Return the [X, Y] coordinate for the center point of the cell that contains the specified text.  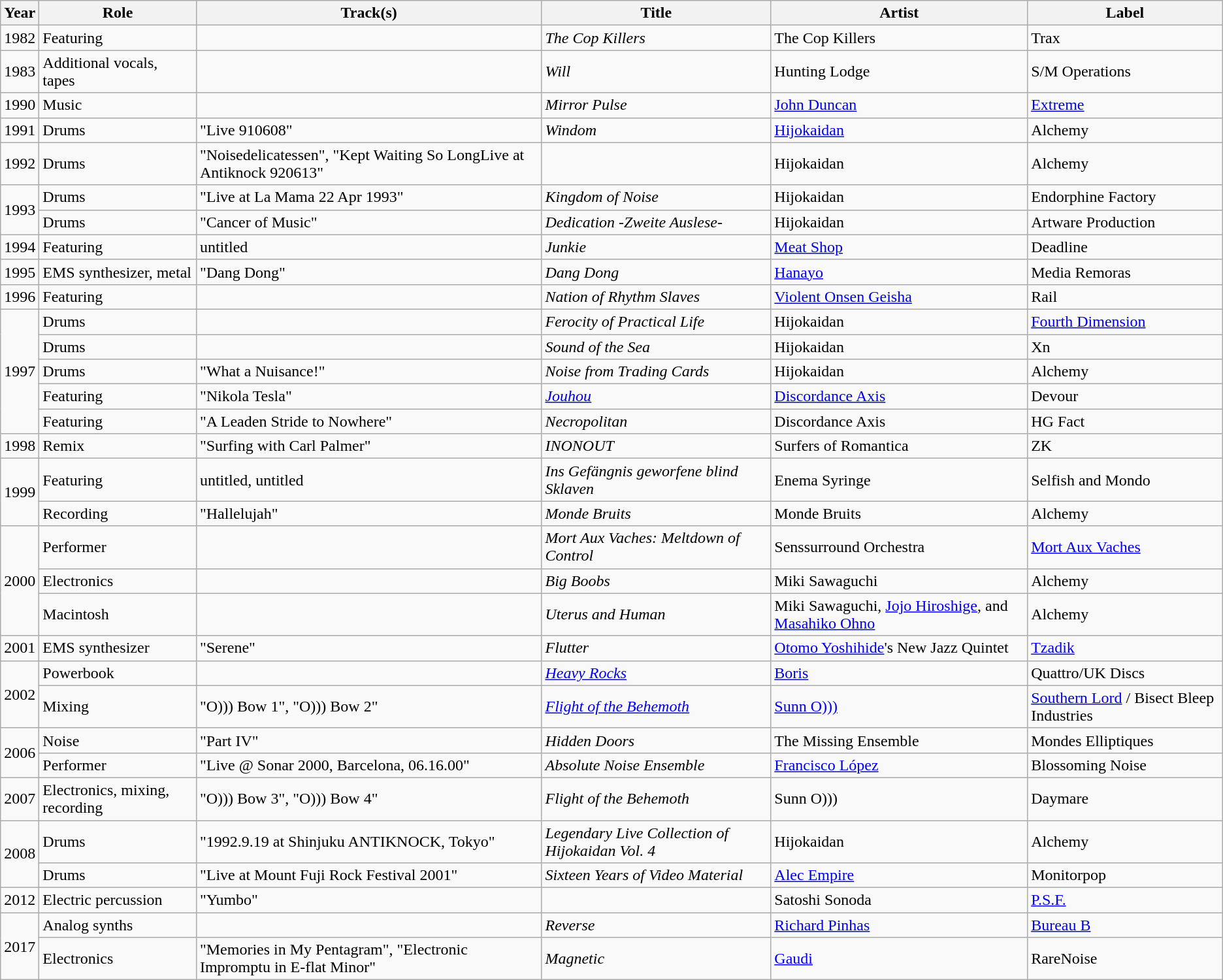
Southern Lord / Bisect Bleep Industries [1125, 707]
Rail [1125, 297]
Windom [656, 130]
EMS synthesizer, metal [118, 272]
The Missing Ensemble [899, 740]
HG Fact [1125, 421]
"Live at La Mama 22 Apr 1993" [368, 197]
1983 [20, 72]
Necropolitan [656, 421]
Flutter [656, 648]
Uterus and Human [656, 614]
"O))) Bow 3", "O))) Bow 4" [368, 798]
1982 [20, 38]
"Cancer of Music" [368, 222]
Title [656, 13]
Endorphine Factory [1125, 197]
Blossoming Noise [1125, 765]
EMS synthesizer [118, 648]
2001 [20, 648]
"Memories in My Pentagram", "Electronic Impromptu in E-flat Minor" [368, 959]
Big Boobs [656, 581]
Powerbook [118, 673]
Music [118, 105]
1991 [20, 130]
Mort Aux Vaches: Meltdown of Control [656, 547]
Electric percussion [118, 900]
Legendary Live Collection of Hijokaidan Vol. 4 [656, 841]
INONOUT [656, 446]
untitled [368, 247]
Additional vocals, tapes [118, 72]
Recording [118, 514]
Jouhou [656, 397]
Trax [1125, 38]
"1992.9.19 at Shinjuku ANTIKNOCK, Tokyo" [368, 841]
Extreme [1125, 105]
Devour [1125, 397]
1993 [20, 210]
Remix [118, 446]
2012 [20, 900]
"Dang Dong" [368, 272]
"Live at Mount Fuji Rock Festival 2001" [368, 875]
Ins Gefängnis geworfene blind Sklaven [656, 480]
Dedication -Zweite Auslese- [656, 222]
Artist [899, 13]
untitled, untitled [368, 480]
Hanayo [899, 272]
"O))) Bow 1", "O))) Bow 2" [368, 707]
1996 [20, 297]
"Live 910608" [368, 130]
Bureau B [1125, 925]
1997 [20, 371]
RareNoise [1125, 959]
Absolute Noise Ensemble [656, 765]
Senssurround Orchestra [899, 547]
"A Leaden Stride to Nowhere" [368, 421]
Richard Pinhas [899, 925]
"Surfing with Carl Palmer" [368, 446]
Hidden Doors [656, 740]
Mort Aux Vaches [1125, 547]
Quattro/UK Discs [1125, 673]
Noise [118, 740]
Daymare [1125, 798]
"Live @ Sonar 2000, Barcelona, 06.16.00" [368, 765]
Meat Shop [899, 247]
1999 [20, 493]
Heavy Rocks [656, 673]
1994 [20, 247]
"Yumbo" [368, 900]
Media Remoras [1125, 272]
Xn [1125, 347]
Noise from Trading Cards [656, 372]
Otomo Yoshihide's New Jazz Quintet [899, 648]
2017 [20, 946]
"Part IV" [368, 740]
Artware Production [1125, 222]
2007 [20, 798]
Magnetic [656, 959]
ZK [1125, 446]
Enema Syringe [899, 480]
1995 [20, 272]
Alec Empire [899, 875]
Role [118, 13]
2000 [20, 581]
Junkie [656, 247]
"Noisedelicatessen", "Kept Waiting So LongLive at Antiknock 920613" [368, 163]
Tzadik [1125, 648]
John Duncan [899, 105]
Hunting Lodge [899, 72]
Francisco López [899, 765]
P.S.F. [1125, 900]
2008 [20, 855]
Selfish and Mondo [1125, 480]
"Nikola Tesla" [368, 397]
Sound of the Sea [656, 347]
Violent Onsen Geisha [899, 297]
1992 [20, 163]
Mondes Elliptiques [1125, 740]
Surfers of Romantica [899, 446]
Fourth Dimension [1125, 321]
1998 [20, 446]
Miki Sawaguchi, Jojo Hiroshige, and Masahiko Ohno [899, 614]
Electronics, mixing, recording [118, 798]
Kingdom of Noise [656, 197]
Satoshi Sonoda [899, 900]
Ferocity of Practical Life [656, 321]
"What a Nuisance!" [368, 372]
Analog synths [118, 925]
Nation of Rhythm Slaves [656, 297]
Mirror Pulse [656, 105]
Monitorpop [1125, 875]
Sixteen Years of Video Material [656, 875]
"Serene" [368, 648]
Label [1125, 13]
Deadline [1125, 247]
Year [20, 13]
Will [656, 72]
1990 [20, 105]
Reverse [656, 925]
Mixing [118, 707]
Dang Dong [656, 272]
Macintosh [118, 614]
Boris [899, 673]
2002 [20, 694]
S/M Operations [1125, 72]
Miki Sawaguchi [899, 581]
Track(s) [368, 13]
Gaudi [899, 959]
2006 [20, 753]
"Hallelujah" [368, 514]
